Find where the given text appears and provide that cell's center as (X, Y) coordinate. 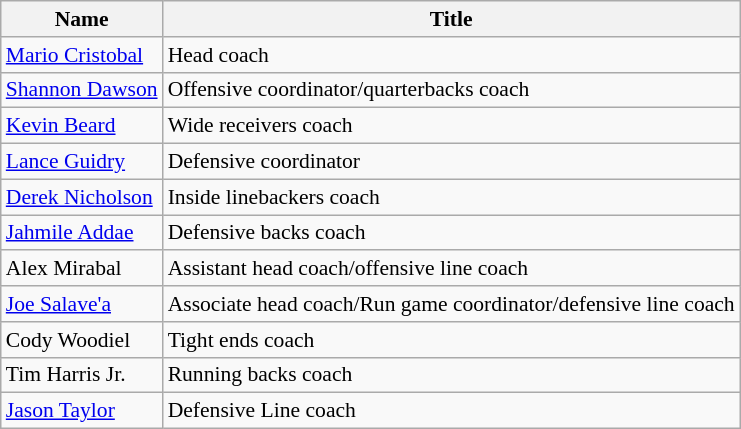
Kevin Beard (82, 126)
Title (452, 19)
Name (82, 19)
Joe Salave'a (82, 304)
Jahmile Addae (82, 233)
Alex Mirabal (82, 269)
Derek Nicholson (82, 197)
Associate head coach/Run game coordinator/defensive line coach (452, 304)
Wide receivers coach (452, 126)
Tim Harris Jr. (82, 375)
Jason Taylor (82, 411)
Shannon Dawson (82, 90)
Offensive coordinator/quarterbacks coach (452, 90)
Tight ends coach (452, 340)
Defensive coordinator (452, 162)
Defensive Line coach (452, 411)
Defensive backs coach (452, 233)
Lance Guidry (82, 162)
Running backs coach (452, 375)
Inside linebackers coach (452, 197)
Cody Woodiel (82, 340)
Mario Cristobal (82, 55)
Head coach (452, 55)
Assistant head coach/offensive line coach (452, 269)
